Provide the [x, y] coordinate of the cell's center where the given text is located.  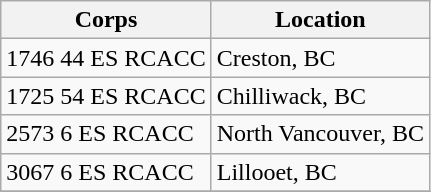
Creston, BC [320, 58]
2573 6 ES RCACC [106, 134]
Chilliwack, BC [320, 96]
Location [320, 20]
Lillooet, BC [320, 172]
1725 54 ES RCACC [106, 96]
Corps [106, 20]
3067 6 ES RCACC [106, 172]
North Vancouver, BC [320, 134]
1746 44 ES RCACC [106, 58]
